Provide the [X, Y] coordinate of the cell's center where the given text is located.  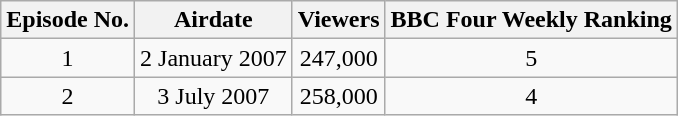
Viewers [338, 20]
1 [68, 58]
Episode No. [68, 20]
4 [531, 96]
2 January 2007 [214, 58]
258,000 [338, 96]
BBC Four Weekly Ranking [531, 20]
2 [68, 96]
Airdate [214, 20]
247,000 [338, 58]
3 July 2007 [214, 96]
5 [531, 58]
